Search for the cell housing the specified text and yield its (X, Y) center coordinate. 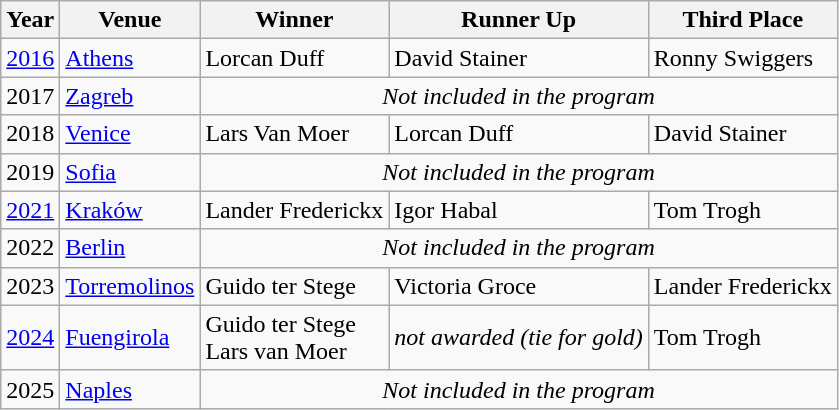
Victoria Groce (519, 286)
Athens (130, 58)
Venice (130, 134)
Lars Van Moer (294, 134)
Berlin (130, 248)
Fuengirola (130, 338)
Kraków (130, 210)
2021 (30, 210)
Sofia (130, 172)
not awarded (tie for gold) (519, 338)
Third Place (742, 20)
Guido ter Stege (294, 286)
2017 (30, 96)
Year (30, 20)
2018 (30, 134)
2023 (30, 286)
Venue (130, 20)
Zagreb (130, 96)
2016 (30, 58)
Ronny Swiggers (742, 58)
Naples (130, 389)
Guido ter Stege Lars van Moer (294, 338)
Runner Up (519, 20)
2019 (30, 172)
2024 (30, 338)
Igor Habal (519, 210)
Torremolinos (130, 286)
2022 (30, 248)
Winner (294, 20)
2025 (30, 389)
